Search for the cell housing the specified text and yield its (x, y) center coordinate. 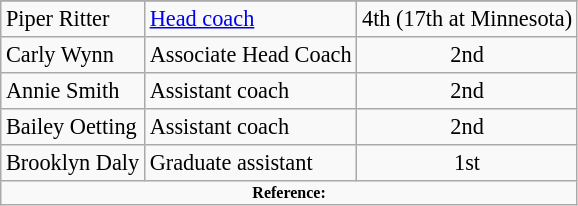
Bailey Oetting (73, 126)
1st (467, 162)
Reference: (290, 192)
Head coach (250, 19)
Associate Head Coach (250, 55)
Graduate assistant (250, 162)
Piper Ritter (73, 19)
4th (17th at Minnesota) (467, 19)
Carly Wynn (73, 55)
Annie Smith (73, 90)
Brooklyn Daly (73, 162)
